Provide the (x, y) coordinate of the cell's center where the given text is located.  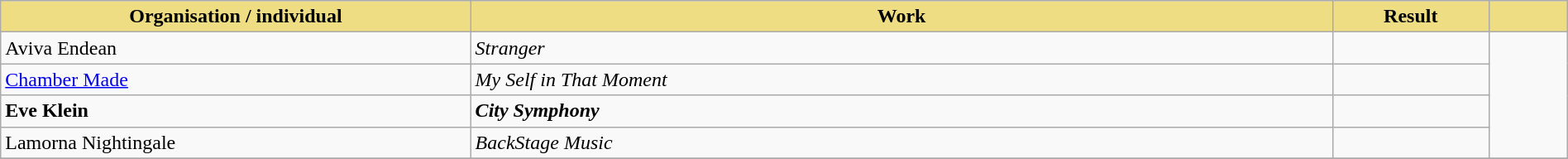
City Symphony (901, 111)
Aviva Endean (236, 48)
Organisation / individual (236, 17)
Eve Klein (236, 111)
Stranger (901, 48)
My Self in That Moment (901, 79)
Chamber Made (236, 79)
BackStage Music (901, 142)
Work (901, 17)
Result (1411, 17)
Lamorna Nightingale (236, 142)
